Return [X, Y] of the center of cell containing provided text 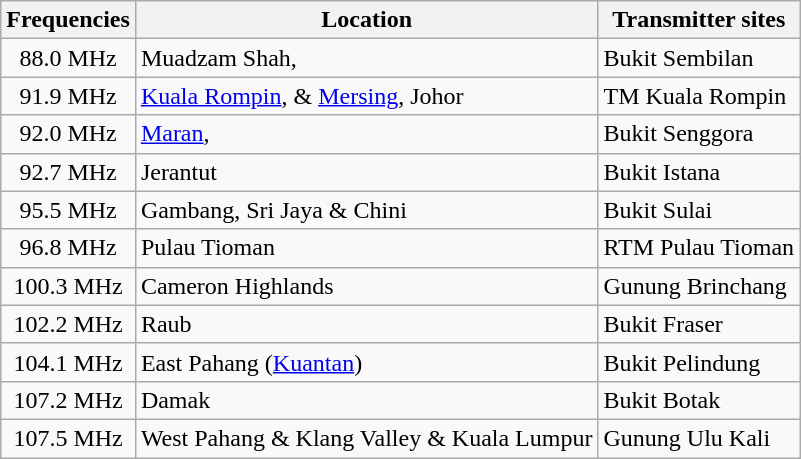
Transmitter sites [699, 20]
Pulau Tioman [366, 248]
92.7 MHz [68, 172]
Cameron Highlands [366, 286]
102.2 MHz [68, 324]
Kuala Rompin, & Mersing, Johor [366, 96]
95.5 MHz [68, 210]
Gunung Ulu Kali [699, 438]
Gambang, Sri Jaya & Chini [366, 210]
Frequencies [68, 20]
Gunung Brinchang [699, 286]
Raub [366, 324]
104.1 MHz [68, 362]
Bukit Fraser [699, 324]
107.2 MHz [68, 400]
Bukit Sembilan [699, 58]
Maran, [366, 134]
Bukit Sulai [699, 210]
91.9 MHz [68, 96]
96.8 MHz [68, 248]
Bukit Botak [699, 400]
Jerantut [366, 172]
Muadzam Shah, [366, 58]
Bukit Istana [699, 172]
Bukit Senggora [699, 134]
100.3 MHz [68, 286]
92.0 MHz [68, 134]
East Pahang (Kuantan) [366, 362]
Damak [366, 400]
88.0 MHz [68, 58]
West Pahang & Klang Valley & Kuala Lumpur [366, 438]
Location [366, 20]
RTM Pulau Tioman [699, 248]
Bukit Pelindung [699, 362]
TM Kuala Rompin [699, 96]
107.5 MHz [68, 438]
